Provide the (X, Y) coordinate of the cell's center where the given text is located.  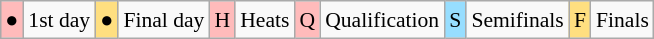
F (580, 20)
Final day (164, 20)
Finals (622, 20)
S (455, 20)
Q (307, 20)
Semifinals (517, 20)
Heats (264, 20)
H (222, 20)
Qualification (382, 20)
1st day (59, 20)
